Scan for the cell matching the given text and deliver its (X, Y) coordinate at center. 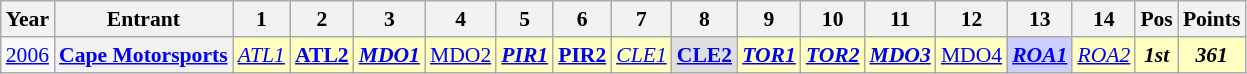
2006 (28, 55)
PIR2 (582, 55)
PIR1 (524, 55)
CLE2 (704, 55)
Year (28, 19)
ATL2 (322, 55)
MDO2 (460, 55)
2 (322, 19)
Points (1212, 19)
1st (1156, 55)
TOR1 (769, 55)
ROA2 (1104, 55)
361 (1212, 55)
4 (460, 19)
MDO3 (900, 55)
13 (1040, 19)
MDO1 (390, 55)
8 (704, 19)
9 (769, 19)
1 (262, 19)
14 (1104, 19)
3 (390, 19)
ROA1 (1040, 55)
7 (642, 19)
10 (833, 19)
Entrant (144, 19)
5 (524, 19)
MDO4 (972, 55)
6 (582, 19)
11 (900, 19)
12 (972, 19)
Pos (1156, 19)
CLE1 (642, 55)
ATL1 (262, 55)
Cape Motorsports (144, 55)
TOR2 (833, 55)
